Return the (x, y) coordinate for the center point of the cell that contains the specified text.  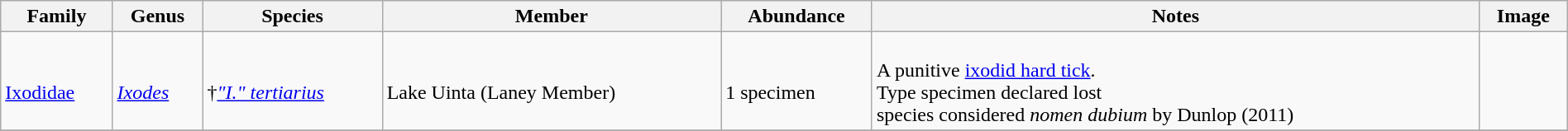
Family (56, 16)
Notes (1175, 16)
Genus (157, 16)
Image (1523, 16)
Species (293, 16)
1 specimen (797, 81)
Ixodes (157, 81)
Member (552, 16)
†"I." tertiarius (293, 81)
Abundance (797, 16)
A punitive ixodid hard tick.Type specimen declared lostspecies considered nomen dubium by Dunlop (2011) (1175, 81)
Lake Uinta (Laney Member) (552, 81)
Ixodidae (56, 81)
